Identify which cell holds the provided text, then report its (x, y) central coordinate. 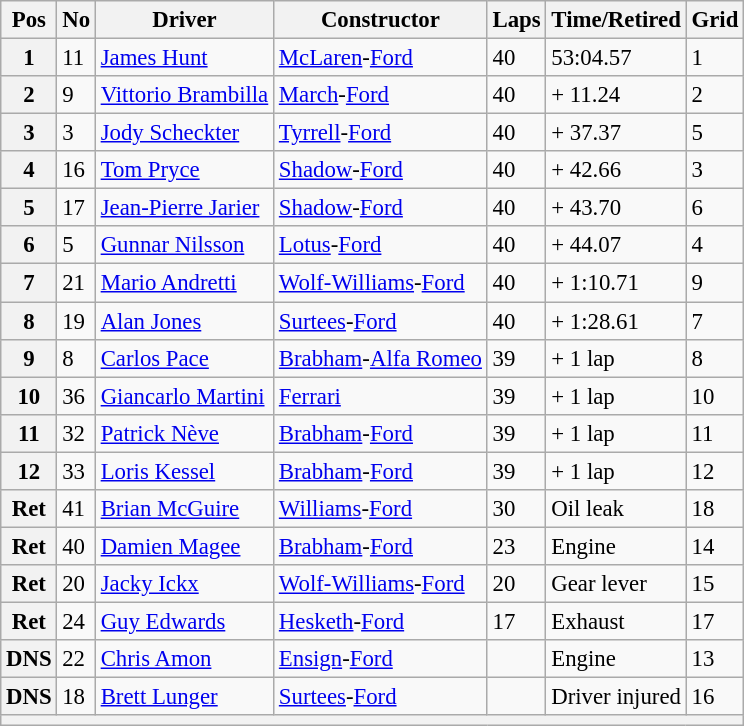
Patrick Nève (184, 433)
McLaren-Ford (381, 58)
13 (714, 659)
Williams-Ford (381, 509)
Lotus-Ford (381, 245)
Pos (29, 20)
Damien Magee (184, 546)
Tyrrell-Ford (381, 133)
Tom Pryce (184, 170)
Constructor (381, 20)
Jacky Ickx (184, 584)
Ferrari (381, 396)
30 (516, 509)
+ 1:10.71 (616, 283)
Driver (184, 20)
+ 44.07 (616, 245)
33 (76, 471)
Mario Andretti (184, 283)
Giancarlo Martini (184, 396)
Alan Jones (184, 321)
21 (76, 283)
Hesketh-Ford (381, 621)
36 (76, 396)
Exhaust (616, 621)
+ 37.37 (616, 133)
Time/Retired (616, 20)
+ 11.24 (616, 95)
Oil leak (616, 509)
22 (76, 659)
32 (76, 433)
+ 42.66 (616, 170)
Carlos Pace (184, 358)
41 (76, 509)
Brett Lunger (184, 697)
March-Ford (381, 95)
Grid (714, 20)
Vittorio Brambilla (184, 95)
Brian McGuire (184, 509)
23 (516, 546)
No (76, 20)
+ 1:28.61 (616, 321)
Jody Scheckter (184, 133)
Driver injured (616, 697)
Brabham-Alfa Romeo (381, 358)
+ 43.70 (616, 208)
Jean-Pierre Jarier (184, 208)
Gunnar Nilsson (184, 245)
Ensign-Ford (381, 659)
Guy Edwards (184, 621)
James Hunt (184, 58)
14 (714, 546)
24 (76, 621)
Chris Amon (184, 659)
Loris Kessel (184, 471)
19 (76, 321)
53:04.57 (616, 58)
Laps (516, 20)
Gear lever (616, 584)
15 (714, 584)
